Provide the (x, y) coordinate of the cell's center where the given text is located.  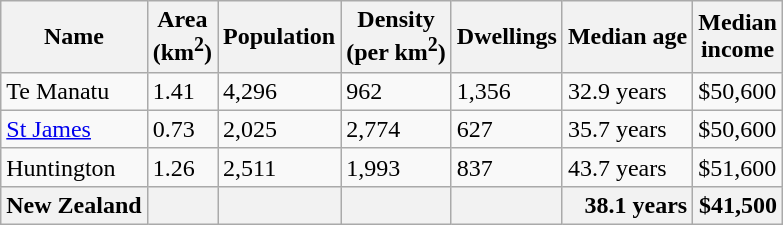
1.26 (182, 167)
Dwellings (506, 37)
2,025 (280, 129)
Density(per km2) (396, 37)
2,774 (396, 129)
962 (396, 91)
2,511 (280, 167)
$41,500 (738, 205)
Median age (627, 37)
32.9 years (627, 91)
St James (74, 129)
38.1 years (627, 205)
1.41 (182, 91)
New Zealand (74, 205)
Huntington (74, 167)
Te Manatu (74, 91)
4,296 (280, 91)
837 (506, 167)
Medianincome (738, 37)
627 (506, 129)
0.73 (182, 129)
1,356 (506, 91)
Population (280, 37)
$51,600 (738, 167)
43.7 years (627, 167)
35.7 years (627, 129)
Area(km2) (182, 37)
1,993 (396, 167)
Name (74, 37)
